For the text-containing cell, return its midpoint in [x, y] coordinate format. 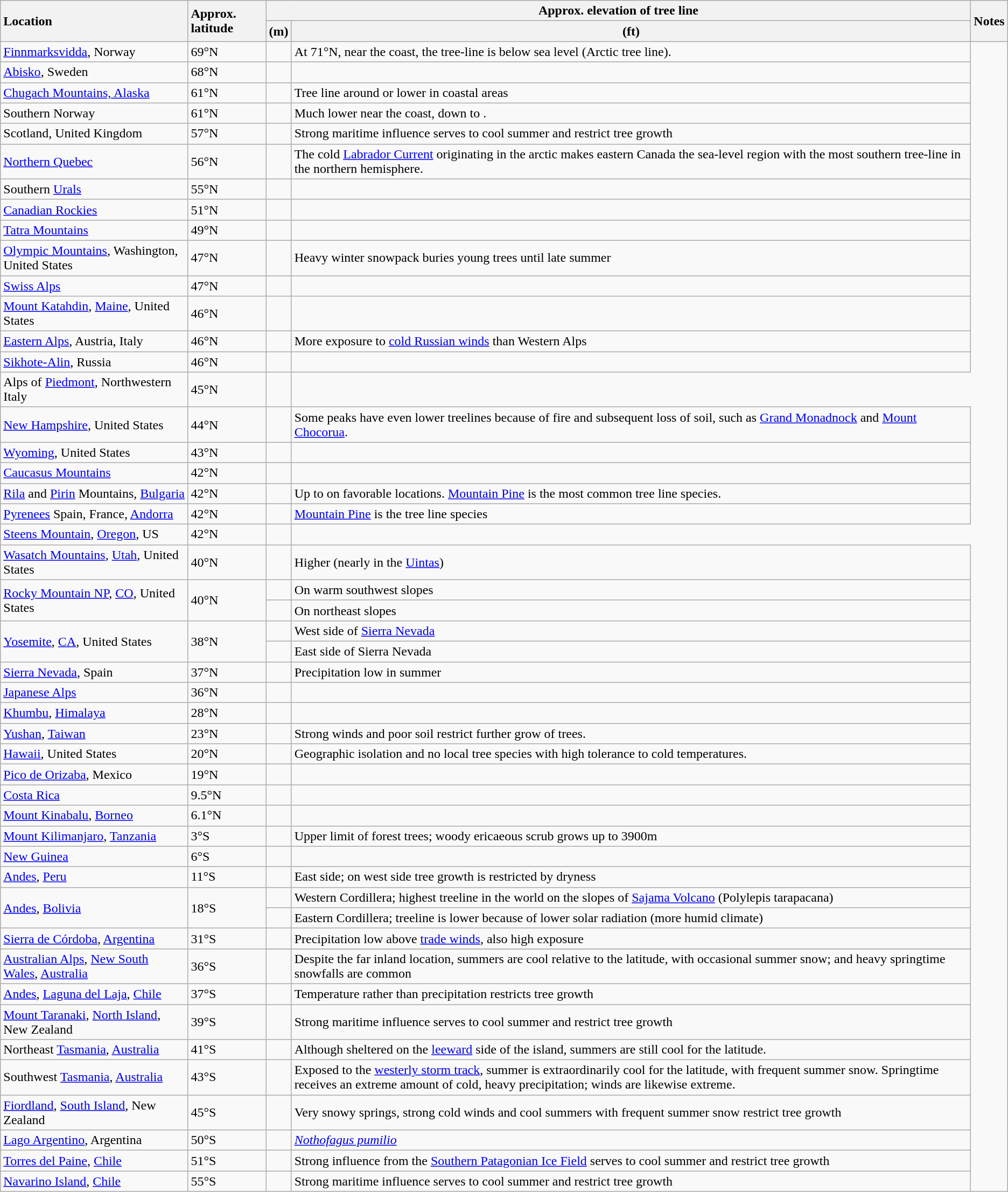
Rila and Pirin Mountains, Bulgaria [94, 493]
Wasatch Mountains, Utah, United States [94, 562]
Tree line around or lower in coastal areas [631, 93]
57°N [227, 134]
45°N [227, 390]
19°N [227, 775]
Torres del Paine, Chile [94, 1161]
Chugach Mountains, Alaska [94, 93]
18°S [227, 908]
Finnmarksvidda, Norway [94, 52]
Lago Argentino, Argentina [94, 1140]
Higher (nearly in the Uintas) [631, 562]
Mount Katahdin, Maine, United States [94, 313]
At 71°N, near the coast, the tree-line is below sea level (Arctic tree line). [631, 52]
Although sheltered on the leeward side of the island, summers are still cool for the latitude. [631, 1050]
Strong winds and poor soil restrict further grow of trees. [631, 734]
Southern Urals [94, 189]
Heavy winter snowpack buries young trees until late summer [631, 257]
Scotland, United Kingdom [94, 134]
45°S [227, 1113]
Andes, Laguna del Laja, Chile [94, 994]
Alps of Piedmont, Northwestern Italy [94, 390]
Southern Norway [94, 113]
Much lower near the coast, down to . [631, 113]
Very snowy springs, strong cold winds and cool summers with frequent summer snow restrict tree growth [631, 1113]
West side of Sierra Nevada [631, 631]
6°S [227, 856]
36°S [227, 966]
East side; on west side tree growth is restricted by dryness [631, 877]
Western Cordillera; highest treeline in the world on the slopes of Sajama Volcano (Polylepis tarapacana) [631, 897]
Up to on favorable locations. Mountain Pine is the most common tree line species. [631, 493]
Approx. latitude [227, 21]
Mount Kilimanjaro, Tanzania [94, 836]
37°N [227, 672]
20°N [227, 754]
Eastern Alps, Austria, Italy [94, 341]
Andes, Bolivia [94, 908]
Khumbu, Himalaya [94, 713]
31°S [227, 938]
New Hampshire, United States [94, 424]
Northeast Tasmania, Australia [94, 1050]
Wyoming, United States [94, 452]
43°S [227, 1077]
Fiordland, South Island, New Zealand [94, 1113]
Australian Alps, New South Wales, Australia [94, 966]
Notes [989, 21]
Nothofagus pumilio [631, 1140]
On warm southwest slopes [631, 590]
69°N [227, 52]
55°N [227, 189]
Pyrenees Spain, France, Andorra [94, 514]
On northeast slopes [631, 610]
Sierra Nevada, Spain [94, 672]
Some peaks have even lower treelines because of fire and subsequent loss of soil, such as Grand Monadnock and Mount Chocorua. [631, 424]
Eastern Cordillera; treeline is lower because of lower solar radiation (more humid climate) [631, 918]
Caucasus Mountains [94, 473]
Mount Kinabalu, Borneo [94, 815]
23°N [227, 734]
Mount Taranaki, North Island, New Zealand [94, 1021]
Sierra de Córdoba, Argentina [94, 938]
50°S [227, 1140]
Despite the far inland location, summers are cool relative to the latitude, with occasional summer snow; and heavy springtime snowfalls are common [631, 966]
Hawaii, United States [94, 754]
43°N [227, 452]
51°N [227, 210]
Temperature rather than precipitation restricts tree growth [631, 994]
Olympic Mountains, Washington, United States [94, 257]
Geographic isolation and no local tree species with high tolerance to cold temperatures. [631, 754]
Steens Mountain, Oregon, US [94, 534]
More exposure to cold Russian winds than Western Alps [631, 341]
51°S [227, 1161]
56°N [227, 162]
Andes, Peru [94, 877]
41°S [227, 1050]
Sikhote-Alin, Russia [94, 362]
Approx. elevation of tree line [618, 11]
Pico de Orizaba, Mexico [94, 775]
11°S [227, 877]
Upper limit of forest trees; woody ericaeous scrub grows up to 3900m [631, 836]
37°S [227, 994]
Rocky Mountain NP, CO, United States [94, 600]
Precipitation low in summer [631, 672]
(ft) [631, 31]
44°N [227, 424]
Costa Rica [94, 795]
Yushan, Taiwan [94, 734]
(m) [279, 31]
Navarino Island, Chile [94, 1181]
New Guinea [94, 856]
68°N [227, 72]
38°N [227, 641]
39°S [227, 1021]
Strong influence from the Southern Patagonian Ice Field serves to cool summer and restrict tree growth [631, 1161]
Tatra Mountains [94, 230]
Southwest Tasmania, Australia [94, 1077]
6.1°N [227, 815]
49°N [227, 230]
Precipitation low above trade winds, also high exposure [631, 938]
55°S [227, 1181]
Northern Quebec [94, 162]
Mountain Pine is the tree line species [631, 514]
Swiss Alps [94, 286]
9.5°N [227, 795]
Abisko, Sweden [94, 72]
Japanese Alps [94, 693]
3°S [227, 836]
28°N [227, 713]
Location [94, 21]
East side of Sierra Nevada [631, 651]
Canadian Rockies [94, 210]
Yosemite, CA, United States [94, 641]
36°N [227, 693]
